Search for the cell housing the specified text and yield its [x, y] center coordinate. 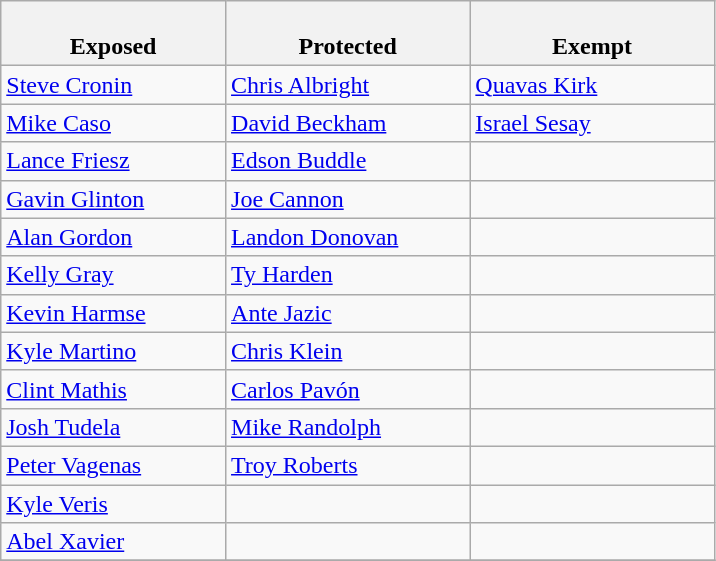
Kyle Martino [114, 351]
Kevin Harmse [114, 313]
Mike Caso [114, 123]
Ante Jazic [348, 313]
Mike Randolph [348, 427]
Abel Xavier [114, 542]
Kelly Gray [114, 275]
Protected [348, 34]
Carlos Pavón [348, 389]
Chris Klein [348, 351]
Exposed [114, 34]
Joe Cannon [348, 199]
Clint Mathis [114, 389]
Lance Friesz [114, 161]
Chris Albright [348, 85]
Peter Vagenas [114, 465]
Alan Gordon [114, 237]
Josh Tudela [114, 427]
Troy Roberts [348, 465]
Israel Sesay [592, 123]
Exempt [592, 34]
Kyle Veris [114, 503]
Gavin Glinton [114, 199]
David Beckham [348, 123]
Quavas Kirk [592, 85]
Landon Donovan [348, 237]
Ty Harden [348, 275]
Edson Buddle [348, 161]
Steve Cronin [114, 85]
